Scan for the cell matching the given text and deliver its [x, y] coordinate at center. 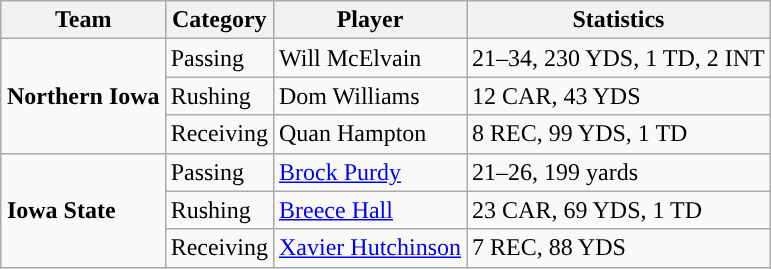
Will McElvain [370, 58]
Team [83, 20]
21–26, 199 yards [619, 172]
23 CAR, 69 YDS, 1 TD [619, 210]
Quan Hampton [370, 134]
Iowa State [83, 210]
8 REC, 99 YDS, 1 TD [619, 134]
Xavier Hutchinson [370, 248]
Player [370, 20]
Breece Hall [370, 210]
7 REC, 88 YDS [619, 248]
Brock Purdy [370, 172]
Northern Iowa [83, 96]
Dom Williams [370, 96]
12 CAR, 43 YDS [619, 96]
Statistics [619, 20]
21–34, 230 YDS, 1 TD, 2 INT [619, 58]
Category [219, 20]
